Identify which cell holds the provided text, then report its (x, y) central coordinate. 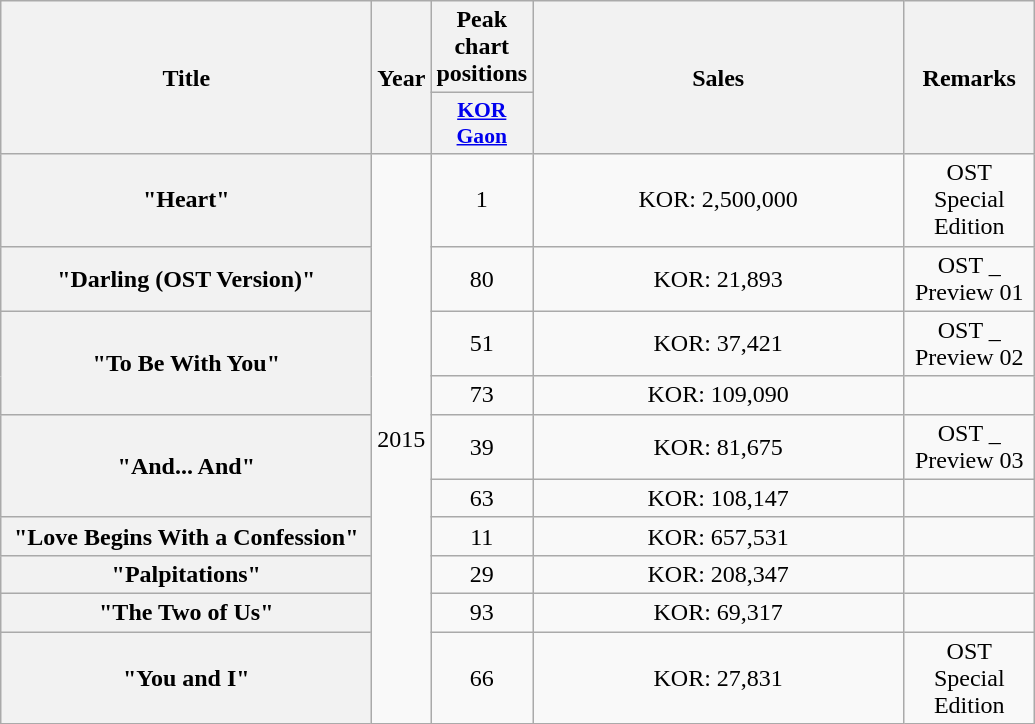
KOR: 81,675 (718, 446)
80 (482, 278)
"Love Begins With a Confession" (186, 536)
11 (482, 536)
OST _ Preview 02 (970, 344)
OST _ Preview 03 (970, 446)
"And... And" (186, 466)
"You and I" (186, 678)
KOR: 37,421 (718, 344)
"To Be With You" (186, 362)
KOR: 109,090 (718, 395)
Remarks (970, 78)
KORGaon (482, 124)
KOR: 2,500,000 (718, 200)
63 (482, 498)
73 (482, 395)
Title (186, 78)
Sales (718, 78)
KOR: 27,831 (718, 678)
2015 (402, 439)
"The Two of Us" (186, 612)
"Heart" (186, 200)
OST _ Preview 01 (970, 278)
"Darling (OST Version)" (186, 278)
39 (482, 446)
1 (482, 200)
KOR: 69,317 (718, 612)
KOR: 108,147 (718, 498)
Year (402, 78)
KOR: 657,531 (718, 536)
KOR: 208,347 (718, 574)
29 (482, 574)
Peak chart positions (482, 47)
93 (482, 612)
51 (482, 344)
"Palpitations" (186, 574)
66 (482, 678)
KOR: 21,893 (718, 278)
